Scan for the cell matching the given text and deliver its [x, y] coordinate at center. 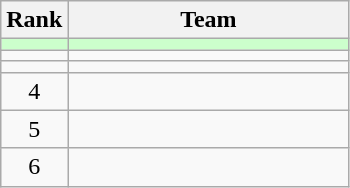
Team [208, 20]
Rank [34, 20]
6 [34, 167]
4 [34, 91]
5 [34, 129]
